Scan for the cell matching the given text and deliver its [X, Y] coordinate at center. 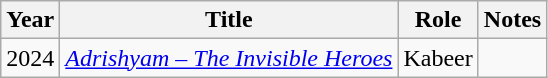
Adrishyam – The Invisible Heroes [229, 58]
Role [438, 20]
Kabeer [438, 58]
Notes [512, 20]
Year [30, 20]
2024 [30, 58]
Title [229, 20]
